Return the [X, Y] coordinate for the center point of the cell that contains the specified text.  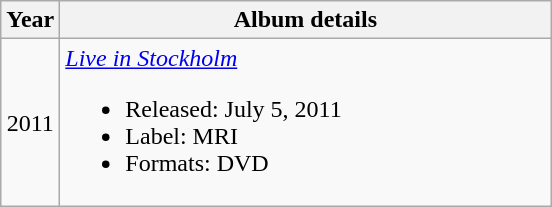
Album details [306, 20]
Live in StockholmReleased: July 5, 2011Label: MRIFormats: DVD [306, 122]
Year [30, 20]
2011 [30, 122]
